Return the [X, Y] coordinate for the center point of the cell that contains the specified text.  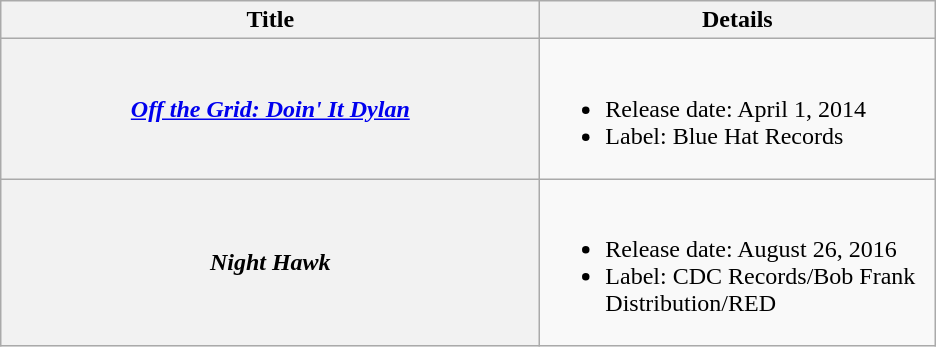
Night Hawk [270, 262]
Details [738, 20]
Title [270, 20]
Release date: April 1, 2014Label: Blue Hat Records [738, 109]
Off the Grid: Doin' It Dylan [270, 109]
Release date: August 26, 2016Label: CDC Records/Bob Frank Distribution/RED [738, 262]
